Detect which cell encompasses the target text, then output its (x, y) center coordinate. 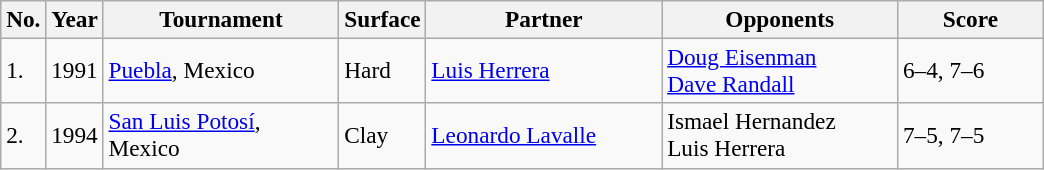
Year (74, 19)
2. (24, 136)
No. (24, 19)
7–5, 7–5 (971, 136)
1991 (74, 70)
Clay (382, 136)
1. (24, 70)
San Luis Potosí, Mexico (221, 136)
1994 (74, 136)
Opponents (780, 19)
Surface (382, 19)
Score (971, 19)
Luis Herrera (544, 70)
6–4, 7–6 (971, 70)
Leonardo Lavalle (544, 136)
Hard (382, 70)
Tournament (221, 19)
Partner (544, 19)
Doug Eisenman Dave Randall (780, 70)
Puebla, Mexico (221, 70)
Ismael Hernandez Luis Herrera (780, 136)
